Scan for the cell matching the given text and deliver its (X, Y) coordinate at center. 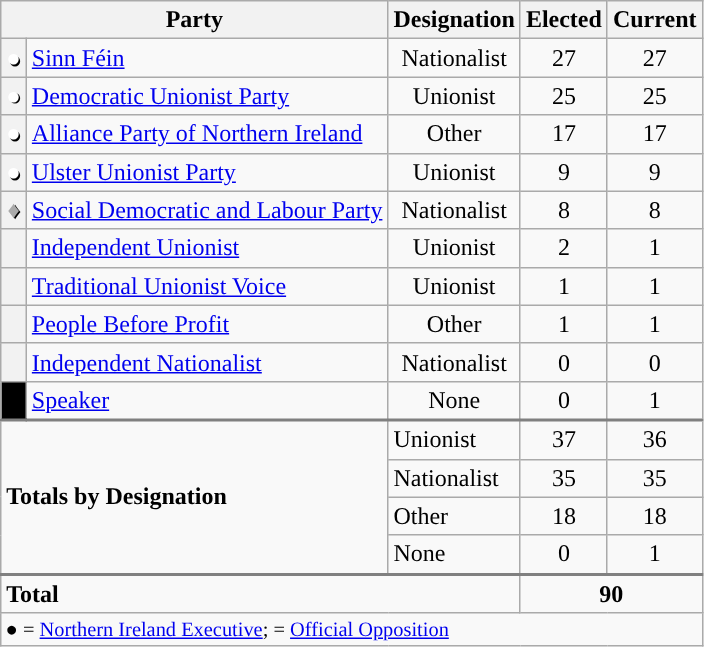
People Before Profit (207, 324)
Social Democratic and Labour Party (207, 210)
Traditional Unionist Voice (207, 286)
Elected (564, 20)
2 (564, 248)
90 (611, 594)
Sinn Féin (207, 58)
Ulster Unionist Party (207, 172)
Totals by Designation (194, 497)
Party (194, 20)
Independent Nationalist (207, 362)
● = Northern Ireland Executive; = Official Opposition (352, 630)
37 (564, 440)
36 (654, 440)
♦ (14, 210)
Speaker (207, 400)
Current (654, 20)
Alliance Party of Northern Ireland (207, 134)
Designation (454, 20)
Independent Unionist (207, 248)
Total (261, 594)
Democratic Unionist Party (207, 96)
